Detect which cell encompasses the target text, then output its (X, Y) center coordinate. 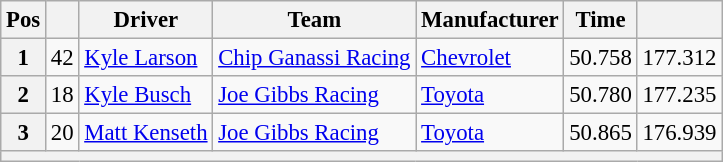
50.780 (600, 95)
Chip Ganassi Racing (314, 58)
1 (24, 58)
176.939 (680, 133)
177.235 (680, 95)
Kyle Larson (146, 58)
Team (314, 20)
2 (24, 95)
50.758 (600, 58)
Time (600, 20)
20 (62, 133)
Chevrolet (490, 58)
42 (62, 58)
Matt Kenseth (146, 133)
50.865 (600, 133)
Manufacturer (490, 20)
18 (62, 95)
177.312 (680, 58)
Pos (24, 20)
Kyle Busch (146, 95)
3 (24, 133)
Driver (146, 20)
